Scan for the cell matching the given text and deliver its [x, y] coordinate at center. 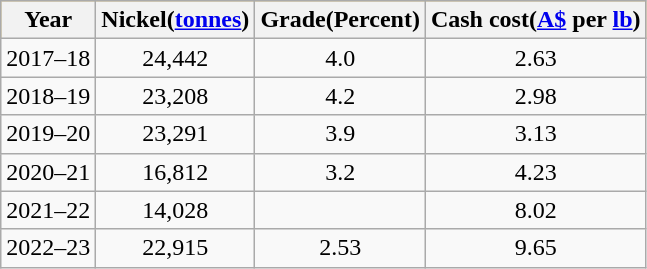
2018–19 [48, 96]
Nickel(tonnes) [176, 20]
Year [48, 20]
3.9 [340, 134]
9.65 [536, 248]
4.0 [340, 58]
23,208 [176, 96]
14,028 [176, 210]
2.53 [340, 248]
2.63 [536, 58]
4.2 [340, 96]
4.23 [536, 172]
2.98 [536, 96]
22,915 [176, 248]
3.13 [536, 134]
2019–20 [48, 134]
2022–23 [48, 248]
16,812 [176, 172]
2017–18 [48, 58]
3.2 [340, 172]
23,291 [176, 134]
2020–21 [48, 172]
Cash cost(A$ per lb) [536, 20]
Grade(Percent) [340, 20]
2021–22 [48, 210]
8.02 [536, 210]
24,442 [176, 58]
